Return the (x, y) coordinate for the center point of the cell that contains the specified text.  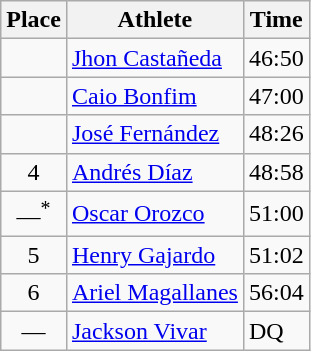
Ariel Magallanes (154, 293)
Andrés Díaz (154, 172)
48:26 (276, 134)
Oscar Orozco (154, 214)
Jhon Castañeda (154, 58)
4 (34, 172)
47:00 (276, 96)
DQ (276, 331)
51:02 (276, 255)
46:50 (276, 58)
51:00 (276, 214)
Time (276, 20)
5 (34, 255)
Henry Gajardo (154, 255)
—* (34, 214)
José Fernández (154, 134)
Jackson Vivar (154, 331)
Caio Bonfim (154, 96)
— (34, 331)
56:04 (276, 293)
Athlete (154, 20)
Place (34, 20)
6 (34, 293)
48:58 (276, 172)
